Extract the (x, y) coordinate from the center of the cell holding the provided text.  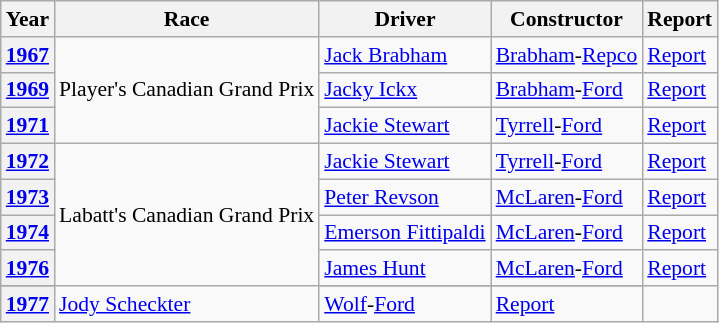
Player's Canadian Grand Prix (186, 90)
1972 (28, 162)
Race (186, 19)
1977 (28, 304)
Emerson Fittipaldi (404, 233)
Jacky Ickx (404, 90)
Labatt's Canadian Grand Prix (186, 215)
Wolf-Ford (404, 304)
Brabham-Ford (567, 90)
Driver (404, 19)
Brabham-Repco (567, 55)
1974 (28, 233)
James Hunt (404, 269)
Jack Brabham (404, 55)
Constructor (567, 19)
1973 (28, 197)
Jody Scheckter (186, 304)
Year (28, 19)
Peter Revson (404, 197)
1967 (28, 55)
1971 (28, 126)
1976 (28, 269)
1969 (28, 90)
